Locate the cell with the specified text and output its (X, Y) center coordinate. 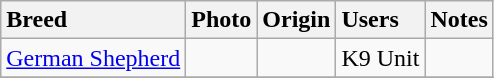
German Shepherd (94, 58)
Photo (222, 20)
Origin (296, 20)
Breed (94, 20)
Users (380, 20)
K9 Unit (380, 58)
Notes (459, 20)
